Provide the (x, y) coordinate of the cell's center where the given text is located.  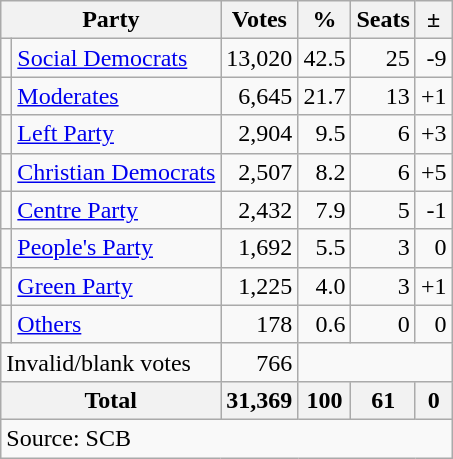
1,225 (260, 286)
Centre Party (116, 210)
Christian Democrats (116, 172)
Party (111, 20)
+3 (434, 134)
Moderates (116, 96)
6,645 (260, 96)
766 (260, 362)
Others (116, 324)
9.5 (324, 134)
61 (383, 400)
Left Party (116, 134)
Invalid/blank votes (111, 362)
25 (383, 58)
1,692 (260, 248)
People's Party (116, 248)
2,904 (260, 134)
5.5 (324, 248)
178 (260, 324)
Seats (383, 20)
0.6 (324, 324)
Source: SCB (226, 438)
13,020 (260, 58)
13 (383, 96)
Green Party (116, 286)
2,507 (260, 172)
Social Democrats (116, 58)
4.0 (324, 286)
7.9 (324, 210)
+5 (434, 172)
42.5 (324, 58)
-1 (434, 210)
± (434, 20)
% (324, 20)
31,369 (260, 400)
21.7 (324, 96)
Votes (260, 20)
5 (383, 210)
Total (111, 400)
2,432 (260, 210)
100 (324, 400)
8.2 (324, 172)
-9 (434, 58)
